From the cell containing the given text, extract its center point as [x, y] coordinate. 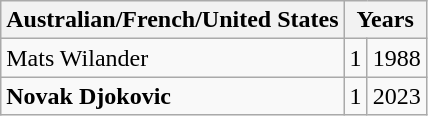
Australian/French/United States [172, 20]
Novak Djokovic [172, 96]
Years [385, 20]
Mats Wilander [172, 58]
1988 [396, 58]
2023 [396, 96]
